Output the [X, Y] coordinate of the center of the cell containing the given text.  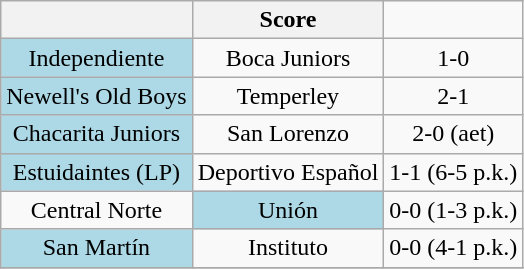
Boca Juniors [288, 58]
Newell's Old Boys [96, 96]
Temperley [288, 96]
Instituto [288, 248]
Chacarita Juniors [96, 134]
Score [288, 20]
Independiente [96, 58]
Unión [288, 210]
1-0 [454, 58]
2-1 [454, 96]
San Martín [96, 248]
San Lorenzo [288, 134]
1-1 (6-5 p.k.) [454, 172]
0-0 (1-3 p.k.) [454, 210]
Estuidaintes (LP) [96, 172]
2-0 (aet) [454, 134]
Central Norte [96, 210]
Deportivo Español [288, 172]
0-0 (4-1 p.k.) [454, 248]
